Output the [x, y] coordinate of the center of the cell containing the given text.  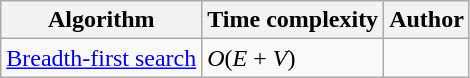
Breadth-first search [102, 58]
Algorithm [102, 20]
O(E + V) [293, 58]
Time complexity [293, 20]
Author [427, 20]
